Search for the cell housing the specified text and yield its [x, y] center coordinate. 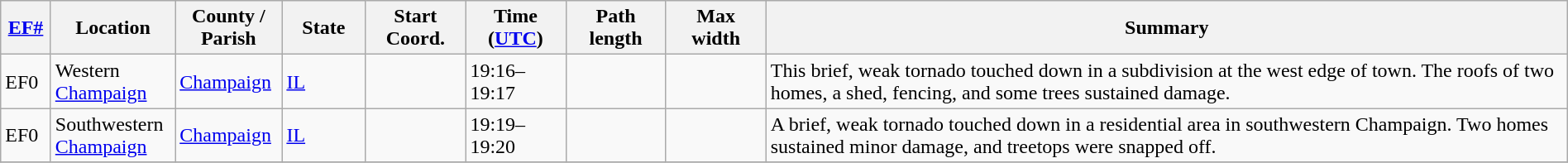
Summary [1166, 28]
EF# [26, 28]
Southwestern Champaign [112, 136]
State [324, 28]
Max width [716, 28]
A brief, weak tornado touched down in a residential area in southwestern Champaign. Two homes sustained minor damage, and treetops were snapped off. [1166, 136]
Start Coord. [415, 28]
19:16–19:17 [516, 81]
Western Champaign [112, 81]
Path length [615, 28]
Location [112, 28]
County / Parish [228, 28]
19:19–19:20 [516, 136]
Time (UTC) [516, 28]
